Identify which cell holds the provided text, then report its (X, Y) central coordinate. 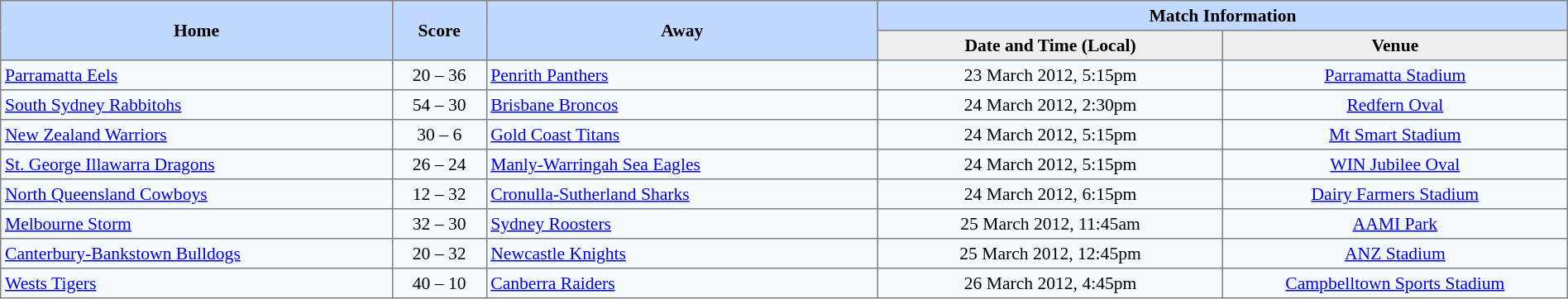
32 – 30 (439, 224)
12 – 32 (439, 194)
26 March 2012, 4:45pm (1050, 283)
Newcastle Knights (682, 254)
Dairy Farmers Stadium (1394, 194)
25 March 2012, 11:45am (1050, 224)
Match Information (1223, 16)
40 – 10 (439, 283)
Parramatta Stadium (1394, 75)
Date and Time (Local) (1050, 45)
Canberra Raiders (682, 283)
25 March 2012, 12:45pm (1050, 254)
Cronulla-Sutherland Sharks (682, 194)
Away (682, 31)
24 March 2012, 6:15pm (1050, 194)
New Zealand Warriors (197, 135)
WIN Jubilee Oval (1394, 164)
Venue (1394, 45)
Sydney Roosters (682, 224)
54 – 30 (439, 105)
Parramatta Eels (197, 75)
20 – 36 (439, 75)
23 March 2012, 5:15pm (1050, 75)
St. George Illawarra Dragons (197, 164)
20 – 32 (439, 254)
26 – 24 (439, 164)
Manly-Warringah Sea Eagles (682, 164)
30 – 6 (439, 135)
Score (439, 31)
Mt Smart Stadium (1394, 135)
Home (197, 31)
Gold Coast Titans (682, 135)
AAMI Park (1394, 224)
Brisbane Broncos (682, 105)
ANZ Stadium (1394, 254)
Penrith Panthers (682, 75)
Wests Tigers (197, 283)
Campbelltown Sports Stadium (1394, 283)
South Sydney Rabbitohs (197, 105)
North Queensland Cowboys (197, 194)
Redfern Oval (1394, 105)
Melbourne Storm (197, 224)
24 March 2012, 2:30pm (1050, 105)
Canterbury-Bankstown Bulldogs (197, 254)
